Identify which cell holds the provided text, then report its (x, y) central coordinate. 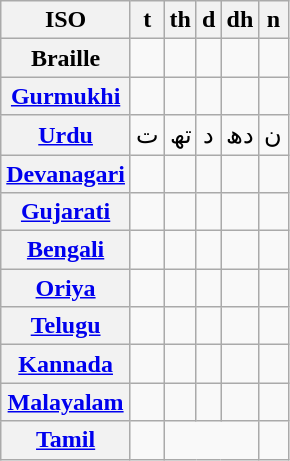
Bengali (66, 250)
Telugu (66, 326)
Tamil (66, 440)
Devanagari (66, 173)
Urdu (66, 135)
Malayalam (66, 402)
dh (240, 20)
ن (274, 135)
ت (147, 135)
ISO (66, 20)
n (274, 20)
تھ (180, 135)
Kannada (66, 364)
d (208, 20)
دھ (240, 135)
Gujarati (66, 212)
Gurmukhi (66, 96)
Oriya (66, 288)
th (180, 20)
t (147, 20)
Braille (66, 58)
د (208, 135)
